Capture the cell that displays the provided text and extract its (X, Y) central coordinate. 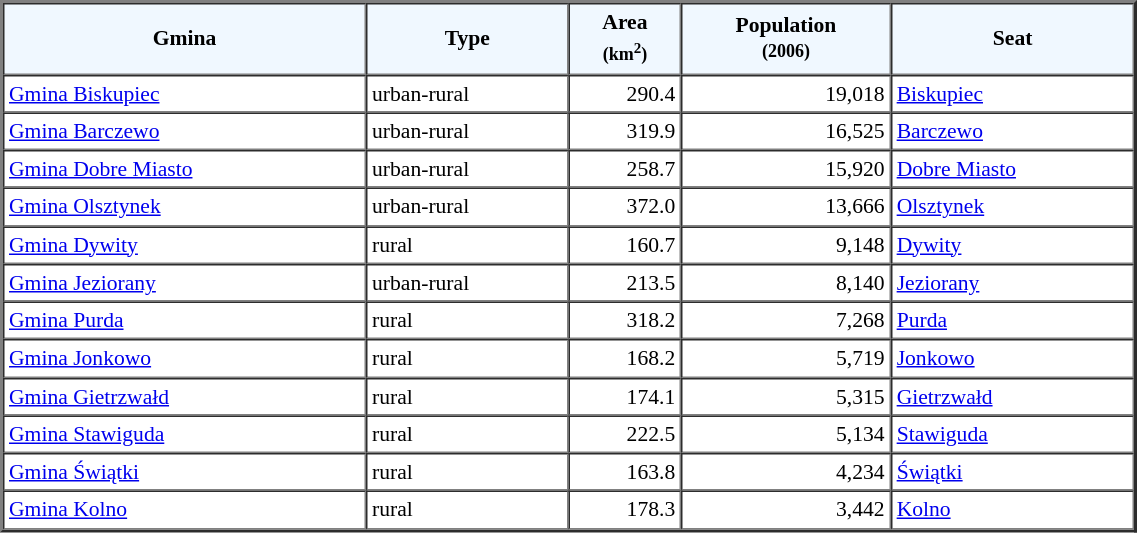
3,442 (786, 510)
Gmina Purda (184, 321)
Gmina Jonkowo (184, 359)
222.5 (626, 434)
9,148 (786, 245)
318.2 (626, 321)
Gmina Stawiguda (184, 434)
Gmina (184, 38)
Type (468, 38)
Gmina Świątki (184, 472)
Gietrzwałd (1013, 396)
174.1 (626, 396)
Gmina Kolno (184, 510)
5,315 (786, 396)
Gmina Olsztynek (184, 207)
178.3 (626, 510)
Purda (1013, 321)
372.0 (626, 207)
7,268 (786, 321)
258.7 (626, 169)
5,134 (786, 434)
163.8 (626, 472)
319.9 (626, 131)
Jeziorany (1013, 283)
Stawiguda (1013, 434)
Seat (1013, 38)
15,920 (786, 169)
Gmina Jeziorany (184, 283)
13,666 (786, 207)
19,018 (786, 93)
Barczewo (1013, 131)
Gmina Dobre Miasto (184, 169)
Area(km2) (626, 38)
168.2 (626, 359)
Jonkowo (1013, 359)
5,719 (786, 359)
Olsztynek (1013, 207)
Dobre Miasto (1013, 169)
Gmina Biskupiec (184, 93)
Biskupiec (1013, 93)
Świątki (1013, 472)
8,140 (786, 283)
Population(2006) (786, 38)
4,234 (786, 472)
Gmina Gietrzwałd (184, 396)
Gmina Barczewo (184, 131)
Dywity (1013, 245)
Kolno (1013, 510)
16,525 (786, 131)
Gmina Dywity (184, 245)
290.4 (626, 93)
160.7 (626, 245)
213.5 (626, 283)
